Output the [X, Y] coordinate of the center of the cell containing the given text.  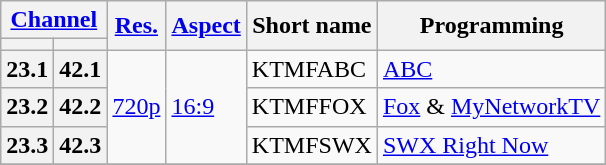
Fox & MyNetworkTV [491, 107]
23.2 [28, 107]
Res. [136, 26]
Programming [491, 26]
23.1 [28, 69]
16:9 [206, 107]
ABC [491, 69]
720p [136, 107]
42.1 [80, 69]
Short name [312, 26]
42.3 [80, 145]
Aspect [206, 26]
Channel [54, 20]
SWX Right Now [491, 145]
42.2 [80, 107]
KTMFSWX [312, 145]
23.3 [28, 145]
KTMFFOX [312, 107]
KTMFABC [312, 69]
